Return (x, y) of the center of cell containing provided text 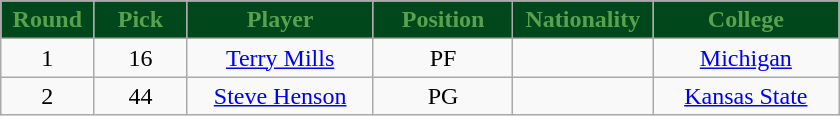
Kansas State (746, 96)
PF (443, 58)
College (746, 20)
Player (280, 20)
PG (443, 96)
Position (443, 20)
1 (48, 58)
16 (140, 58)
Michigan (746, 58)
Pick (140, 20)
Nationality (583, 20)
Terry Mills (280, 58)
Steve Henson (280, 96)
44 (140, 96)
2 (48, 96)
Round (48, 20)
